Search for the cell housing the specified text and yield its (X, Y) center coordinate. 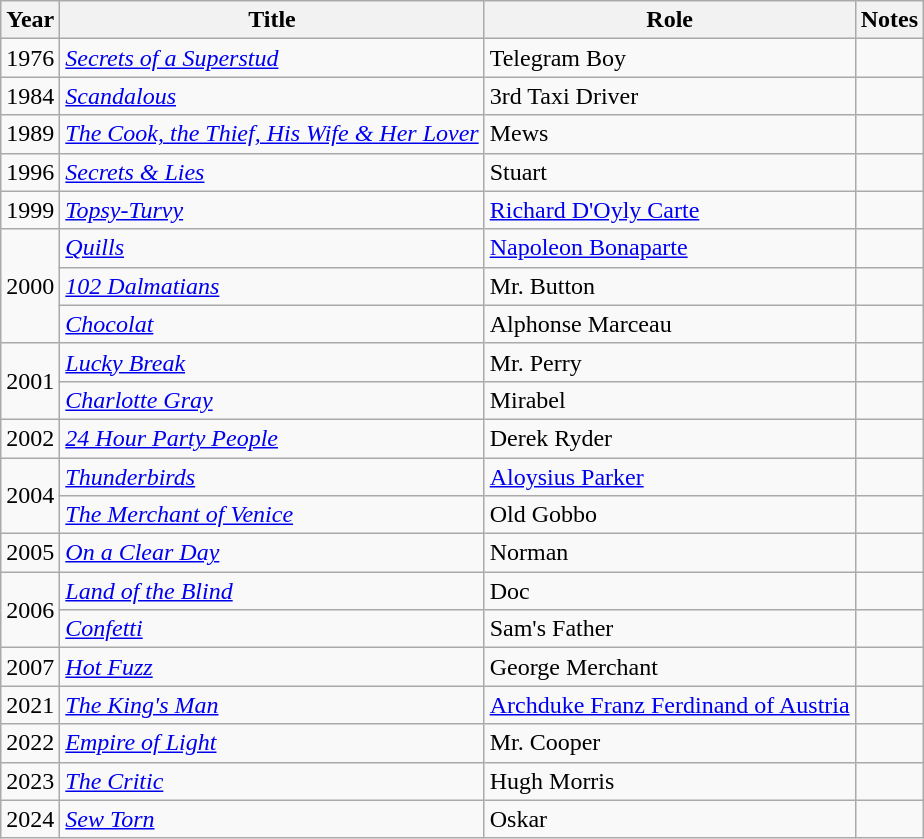
Mr. Perry (670, 362)
1996 (30, 172)
2007 (30, 667)
Scandalous (272, 96)
Hot Fuzz (272, 667)
Mr. Cooper (670, 743)
1984 (30, 96)
Chocolat (272, 324)
Confetti (272, 629)
Telegram Boy (670, 58)
2004 (30, 496)
George Merchant (670, 667)
Oskar (670, 819)
Mr. Button (670, 286)
2021 (30, 705)
Doc (670, 591)
2005 (30, 553)
Empire of Light (272, 743)
The Cook, the Thief, His Wife & Her Lover (272, 134)
2006 (30, 610)
Year (30, 20)
Mews (670, 134)
2024 (30, 819)
Secrets & Lies (272, 172)
Old Gobbo (670, 515)
Title (272, 20)
On a Clear Day (272, 553)
2000 (30, 286)
Notes (889, 20)
1976 (30, 58)
Mirabel (670, 400)
Thunderbirds (272, 477)
102 Dalmatians (272, 286)
Archduke Franz Ferdinand of Austria (670, 705)
Lucky Break (272, 362)
1999 (30, 210)
Quills (272, 248)
Sew Torn (272, 819)
2022 (30, 743)
2001 (30, 381)
3rd Taxi Driver (670, 96)
2023 (30, 781)
Norman (670, 553)
The Critic (272, 781)
Hugh Morris (670, 781)
Secrets of a Superstud (272, 58)
Charlotte Gray (272, 400)
Topsy-Turvy (272, 210)
Role (670, 20)
24 Hour Party People (272, 438)
Napoleon Bonaparte (670, 248)
1989 (30, 134)
Aloysius Parker (670, 477)
Land of the Blind (272, 591)
Stuart (670, 172)
Alphonse Marceau (670, 324)
Derek Ryder (670, 438)
Sam's Father (670, 629)
The Merchant of Venice (272, 515)
The King's Man (272, 705)
Richard D'Oyly Carte (670, 210)
2002 (30, 438)
